Return [x, y] of the center of cell containing provided text 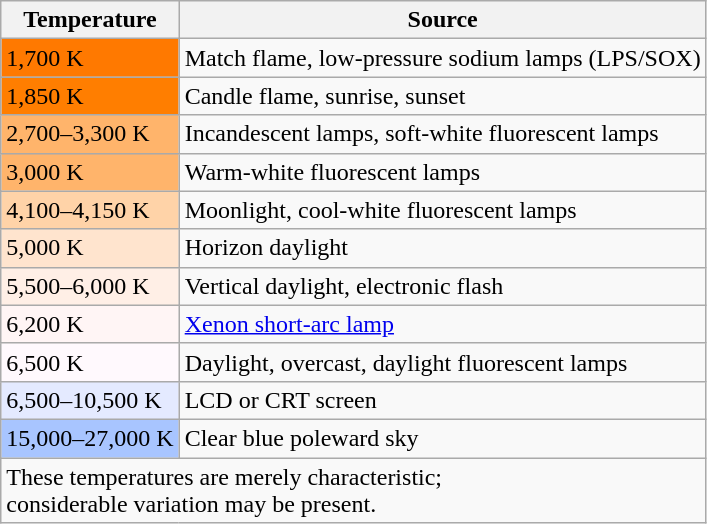
2,700–3,300 K [90, 134]
Daylight, overcast, daylight fluorescent lamps [442, 362]
1,700 K [90, 58]
6,500–10,500 K [90, 400]
1,850 K [90, 96]
6,500 K [90, 362]
4,100–4,150 K [90, 210]
Source [442, 20]
Match flame, low-pressure sodium lamps (LPS/SOX) [442, 58]
3,000 K [90, 172]
Warm-white fluorescent lamps [442, 172]
LCD or CRT screen [442, 400]
Vertical daylight, electronic flash [442, 286]
Candle flame, sunrise, sunset [442, 96]
5,500–6,000 K [90, 286]
15,000–27,000 K [90, 438]
Xenon short-arc lamp [442, 324]
5,000 K [90, 248]
Clear blue poleward sky [442, 438]
Horizon daylight [442, 248]
Moonlight, cool-white fluorescent lamps [442, 210]
Temperature [90, 20]
Incandescent lamps, soft-white fluorescent lamps [442, 134]
These temperatures are merely characteristic;considerable variation may be present. [354, 490]
6,200 K [90, 324]
